Output the (X, Y) coordinate of the center of the cell containing the given text.  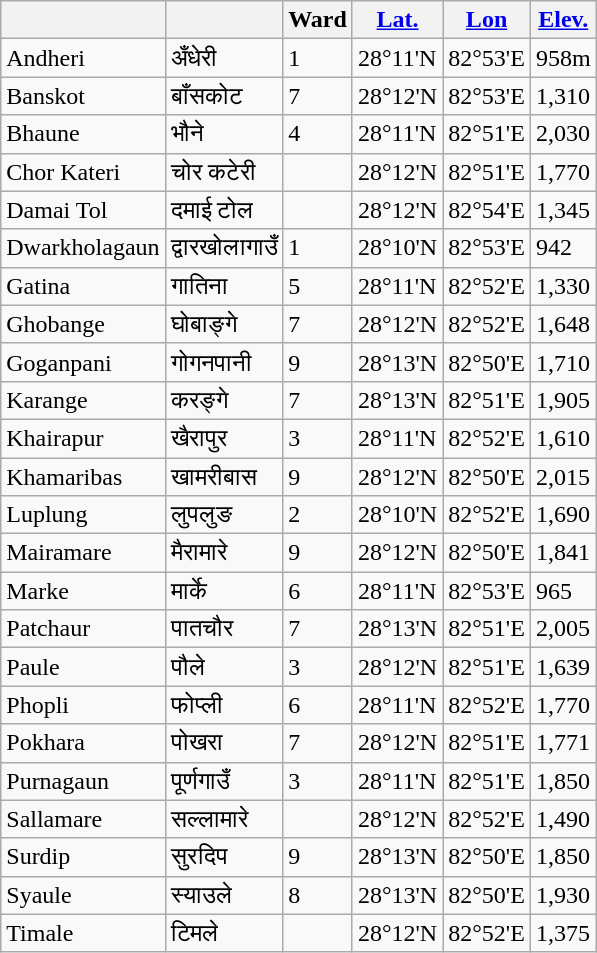
Bhaune (83, 134)
4 (318, 134)
खामरीबास (224, 477)
1,648 (563, 324)
Sallamare (83, 819)
Goganpani (83, 362)
लुपलुङ (224, 515)
भौने (224, 134)
मैरामारे (224, 553)
Patchaur (83, 629)
8 (318, 895)
2,015 (563, 477)
Pokhara (83, 743)
1,345 (563, 210)
Mairamare (83, 553)
गातिना (224, 286)
Ward (318, 20)
Purnagaun (83, 781)
अँधेरी (224, 58)
Elev. (563, 20)
बाँसकोट (224, 96)
पूर्णगाउँ (224, 781)
82°54'E (487, 210)
टिमले (224, 933)
1,330 (563, 286)
Syaule (83, 895)
चोर कटेरी (224, 172)
1,710 (563, 362)
Gatina (83, 286)
पातचौर (224, 629)
1,310 (563, 96)
पौले (224, 667)
1,690 (563, 515)
958m (563, 58)
सल्लामारे (224, 819)
2,005 (563, 629)
1,905 (563, 400)
2,030 (563, 134)
Phopli (83, 705)
घोबाङ्गे (224, 324)
Lat. (397, 20)
1,610 (563, 438)
1,490 (563, 819)
Marke (83, 591)
Karange (83, 400)
मार्के (224, 591)
942 (563, 248)
Surdip (83, 857)
1,771 (563, 743)
Damai Tol (83, 210)
Banskot (83, 96)
सुरदिप (224, 857)
द्वारखोलागाउँ (224, 248)
5 (318, 286)
1,930 (563, 895)
1,375 (563, 933)
करङ्गे (224, 400)
Khairapur (83, 438)
1,841 (563, 553)
Khamaribas (83, 477)
खैरापुर (224, 438)
Luplung (83, 515)
Paule (83, 667)
Lon (487, 20)
पोखरा (224, 743)
दमाई टोल (224, 210)
Timale (83, 933)
Ghobange (83, 324)
965 (563, 591)
Andheri (83, 58)
स्याउले (224, 895)
2 (318, 515)
गोगनपानी (224, 362)
फोप्ली (224, 705)
Chor Kateri (83, 172)
1,639 (563, 667)
Dwarkholagaun (83, 248)
